Capture the cell that displays the provided text and extract its [x, y] central coordinate. 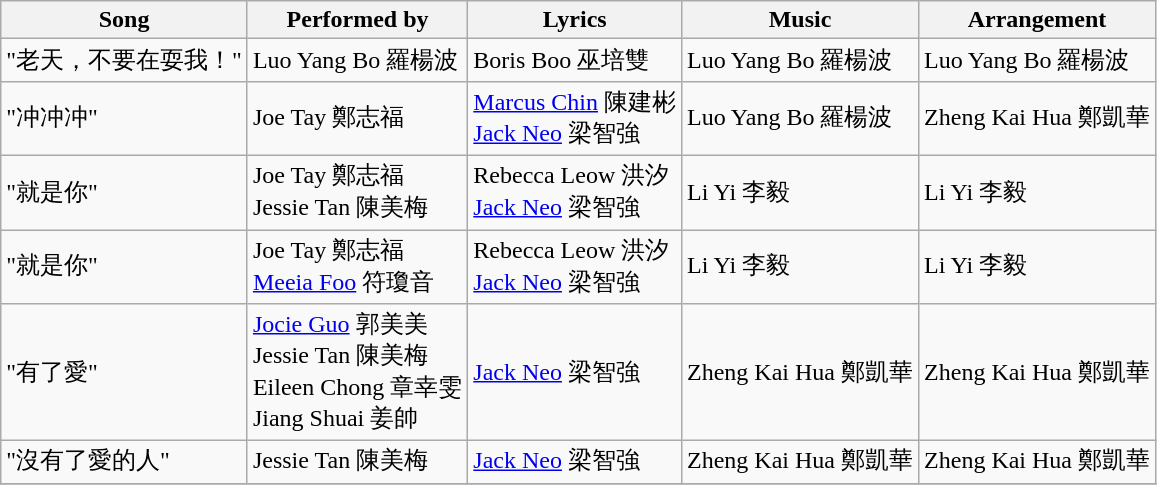
"老天，不要在耍我！" [124, 60]
Jocie Guo 郭美美 Jessie Tan 陳美梅 Eileen Chong 章幸雯 Jiang Shuai 姜帥 [357, 372]
Performed by [357, 20]
Joe Tay 鄭志福 Jessie Tan 陳美梅 [357, 192]
Music [800, 20]
"沒有了愛的人" [124, 462]
Song [124, 20]
Joe Tay 鄭志福 [357, 118]
Lyrics [575, 20]
Jessie Tan 陳美梅 [357, 462]
Boris Boo 巫培雙 [575, 60]
"冲冲冲" [124, 118]
"有了愛" [124, 372]
Arrangement [1038, 20]
Joe Tay 鄭志福 Meeia Foo 符瓊音 [357, 267]
Marcus Chin 陳建彬 Jack Neo 梁智強 [575, 118]
